Provide the (X, Y) coordinate of the cell's center where the given text is located.  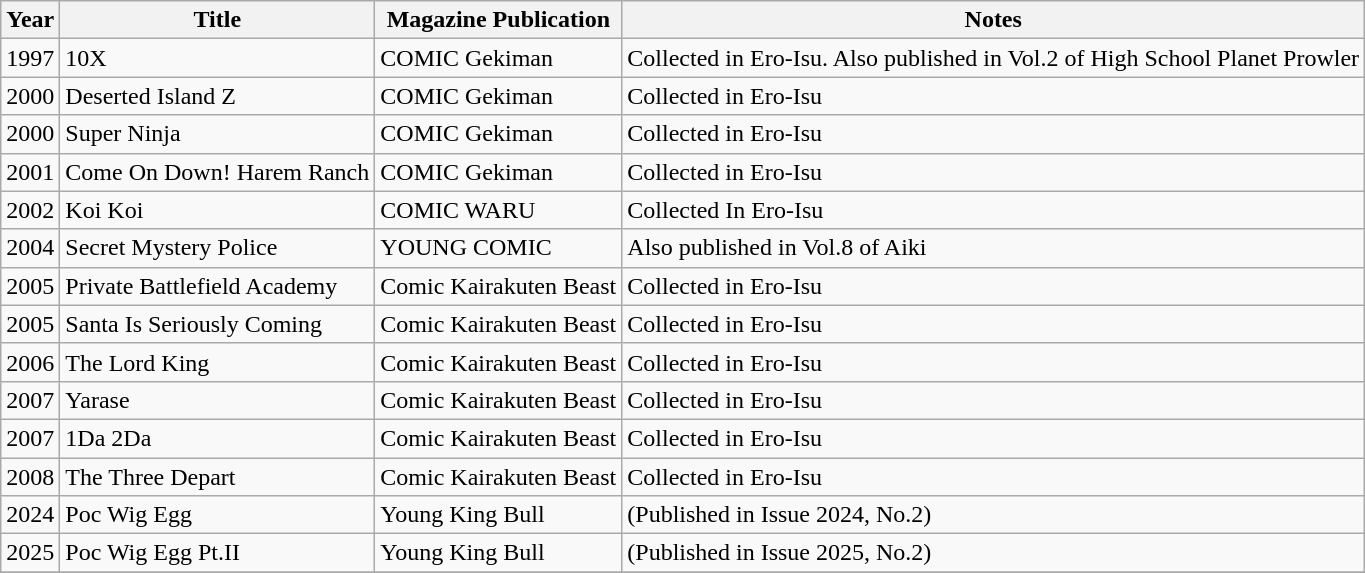
Collected In Ero-Isu (994, 210)
Come On Down! Harem Ranch (218, 172)
YOUNG COMIC (498, 248)
2001 (30, 172)
Poc Wig Egg (218, 515)
Also published in Vol.8 of Aiki (994, 248)
The Lord King (218, 362)
(Published in Issue 2025, No.2) (994, 553)
Poc Wig Egg Pt.II (218, 553)
Year (30, 20)
2006 (30, 362)
1Da 2Da (218, 438)
2004 (30, 248)
The Three Depart (218, 477)
Secret Mystery Police (218, 248)
10X (218, 58)
Magazine Publication (498, 20)
2008 (30, 477)
Notes (994, 20)
Santa Is Seriously Coming (218, 324)
Yarase (218, 400)
Super Ninja (218, 134)
1997 (30, 58)
Title (218, 20)
Collected in Ero-Isu. Also published in Vol.2 of High School Planet Prowler (994, 58)
2025 (30, 553)
Private Battlefield Academy (218, 286)
Koi Koi (218, 210)
2024 (30, 515)
COMIC WARU (498, 210)
(Published in Issue 2024, No.2) (994, 515)
Deserted Island Z (218, 96)
2002 (30, 210)
